Provide the [x, y] coordinate of the cell's center where the given text is located.  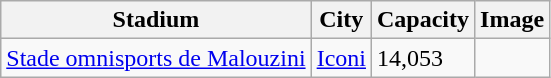
Stade omnisports de Malouzini [156, 58]
14,053 [422, 58]
Capacity [422, 20]
Iconi [341, 58]
Stadium [156, 20]
City [341, 20]
Image [512, 20]
